Locate the cell with the specified text and output its (X, Y) center coordinate. 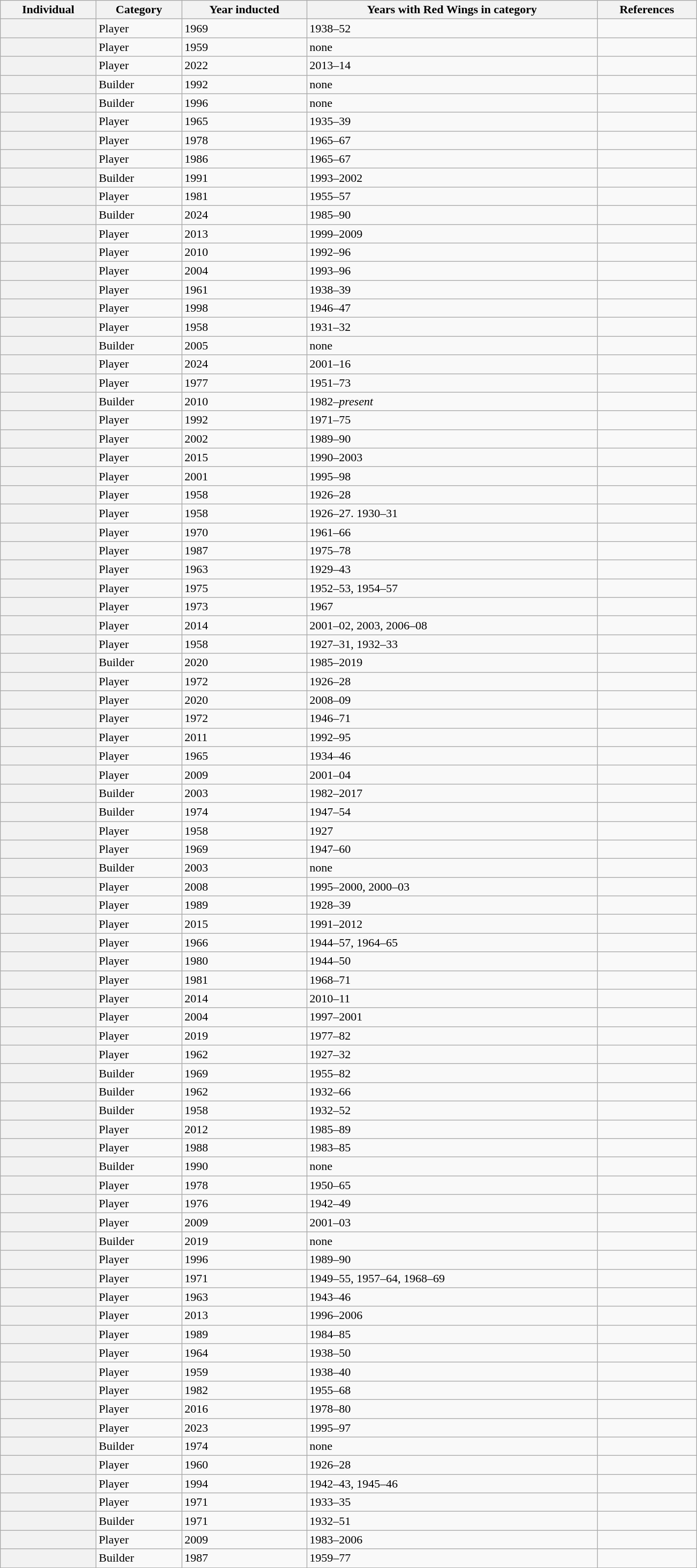
1976 (244, 1204)
1955–68 (452, 1390)
1993–96 (452, 271)
2011 (244, 737)
1935–39 (452, 122)
1996–2006 (452, 1316)
1994 (244, 1484)
1946–71 (452, 719)
2013–14 (452, 66)
2001–16 (452, 364)
1973 (244, 607)
1927 (452, 831)
2001–04 (452, 774)
Year inducted (244, 10)
1952–53, 1954–57 (452, 588)
1990–2003 (452, 457)
1992–95 (452, 737)
2008–09 (452, 700)
1983–2006 (452, 1540)
1985–2019 (452, 663)
1961–66 (452, 532)
1927–31, 1932–33 (452, 644)
1975–78 (452, 551)
1966 (244, 943)
1947–60 (452, 849)
1982–present (452, 401)
1934–46 (452, 756)
1992–96 (452, 252)
1961 (244, 290)
1997–2001 (452, 1017)
Individual (48, 10)
1993–2002 (452, 177)
1947–54 (452, 812)
1975 (244, 588)
1931–32 (452, 327)
2008 (244, 887)
1977 (244, 383)
1955–82 (452, 1073)
2001–02, 2003, 2006–08 (452, 625)
1951–73 (452, 383)
1932–66 (452, 1092)
2022 (244, 66)
1988 (244, 1148)
1959–77 (452, 1558)
1960 (244, 1465)
1991–2012 (452, 924)
1938–39 (452, 290)
2010–11 (452, 998)
1943–46 (452, 1297)
1964 (244, 1353)
1944–50 (452, 961)
1985–90 (452, 215)
1944–57, 1964–65 (452, 943)
1985–89 (452, 1129)
1938–40 (452, 1371)
1971–75 (452, 420)
2016 (244, 1409)
2023 (244, 1428)
1967 (452, 607)
1970 (244, 532)
1995–97 (452, 1428)
1995–2000, 2000–03 (452, 887)
1995–98 (452, 476)
1938–50 (452, 1353)
2005 (244, 346)
1982–2017 (452, 793)
2001–03 (452, 1222)
1942–43, 1945–46 (452, 1484)
1984–85 (452, 1334)
Category (139, 10)
1932–52 (452, 1110)
1980 (244, 961)
1982 (244, 1390)
1990 (244, 1167)
1986 (244, 159)
1950–65 (452, 1185)
1929–43 (452, 570)
1942–49 (452, 1204)
1968–71 (452, 980)
1927–32 (452, 1054)
1977–82 (452, 1036)
1938–52 (452, 28)
1932–51 (452, 1521)
1983–85 (452, 1148)
Years with Red Wings in category (452, 10)
References (647, 10)
1933–35 (452, 1502)
1978–80 (452, 1409)
1946–47 (452, 308)
1998 (244, 308)
1991 (244, 177)
1955–57 (452, 196)
1928–39 (452, 905)
1949–55, 1957–64, 1968–69 (452, 1278)
2001 (244, 476)
1999–2009 (452, 234)
2002 (244, 439)
2012 (244, 1129)
1926–27. 1930–31 (452, 513)
